Return the (X, Y) coordinate for the center point of the cell that contains the specified text.  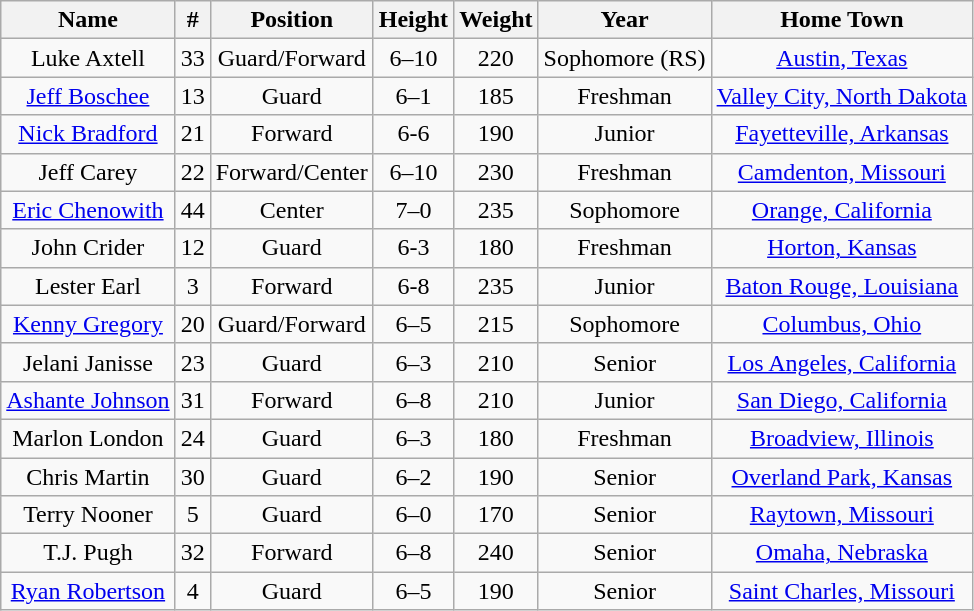
220 (496, 58)
Center (292, 210)
5 (192, 515)
13 (192, 96)
Broadview, Illinois (842, 438)
Raytown, Missouri (842, 515)
7–0 (413, 210)
Marlon London (88, 438)
Saint Charles, Missouri (842, 591)
21 (192, 134)
San Diego, California (842, 400)
12 (192, 248)
Jelani Janisse (88, 362)
170 (496, 515)
6–1 (413, 96)
Eric Chenowith (88, 210)
Valley City, North Dakota (842, 96)
3 (192, 286)
Nick Bradford (88, 134)
# (192, 20)
230 (496, 172)
6–0 (413, 515)
Overland Park, Kansas (842, 477)
33 (192, 58)
Height (413, 20)
Los Angeles, California (842, 362)
Horton, Kansas (842, 248)
23 (192, 362)
24 (192, 438)
Weight (496, 20)
Home Town (842, 20)
44 (192, 210)
Omaha, Nebraska (842, 553)
Terry Nooner (88, 515)
Sophomore (RS) (624, 58)
Lester Earl (88, 286)
Jeff Boschee (88, 96)
Columbus, Ohio (842, 324)
Kenny Gregory (88, 324)
T.J. Pugh (88, 553)
Luke Axtell (88, 58)
Ashante Johnson (88, 400)
185 (496, 96)
22 (192, 172)
31 (192, 400)
Fayetteville, Arkansas (842, 134)
John Crider (88, 248)
Orange, California (842, 210)
Position (292, 20)
Chris Martin (88, 477)
240 (496, 553)
Camdenton, Missouri (842, 172)
20 (192, 324)
30 (192, 477)
6-6 (413, 134)
6–2 (413, 477)
Ryan Robertson (88, 591)
215 (496, 324)
32 (192, 553)
6-8 (413, 286)
Forward/Center (292, 172)
Name (88, 20)
4 (192, 591)
Austin, Texas (842, 58)
Jeff Carey (88, 172)
Baton Rouge, Louisiana (842, 286)
6-3 (413, 248)
Year (624, 20)
